Return the [x, y] coordinate for the center point of the cell that contains the specified text.  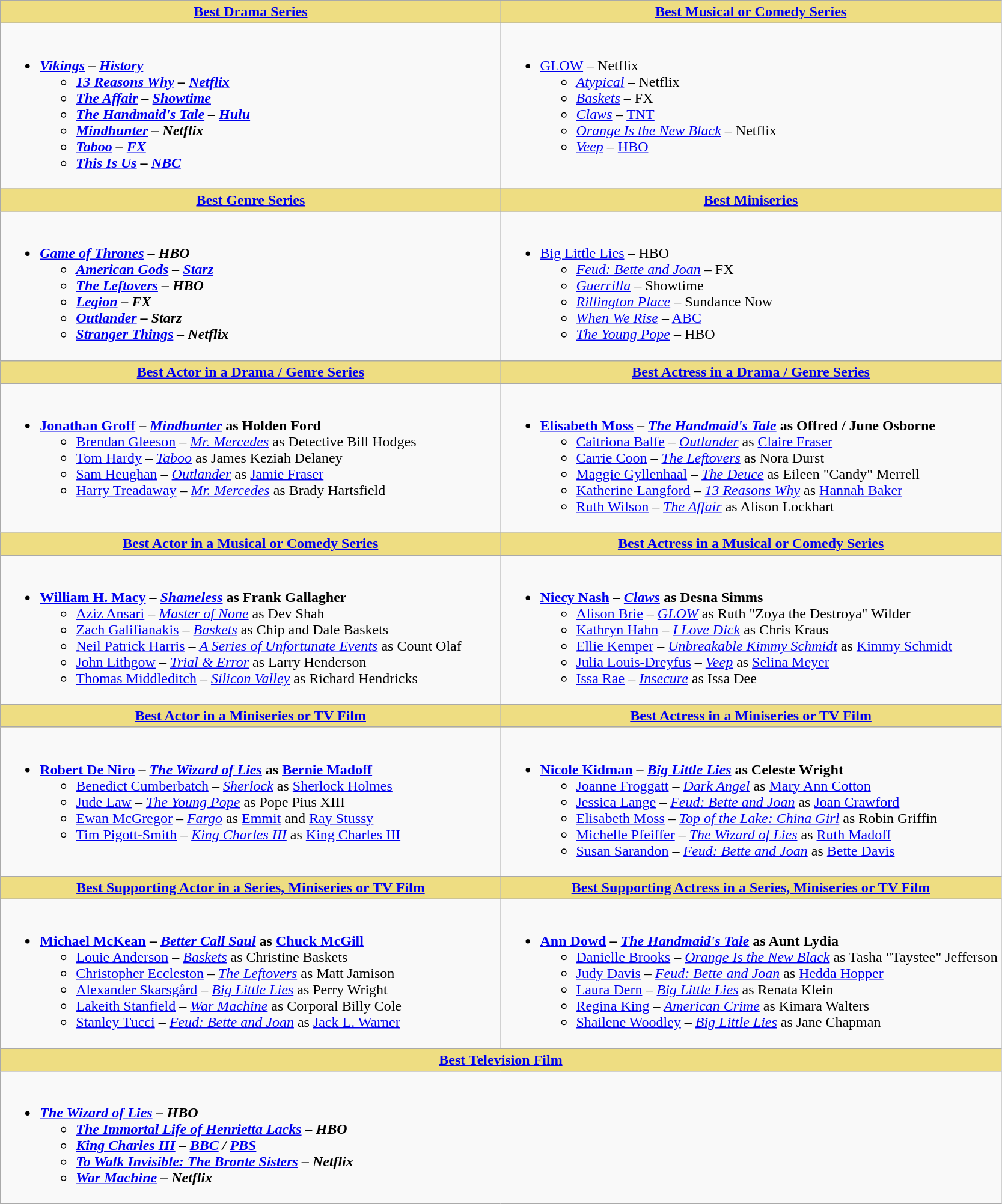
Best Actress in a Musical or Comedy Series [751, 544]
Best Genre Series [251, 200]
Best Drama Series [251, 12]
Game of Thrones – HBOAmerican Gods – StarzThe Leftovers – HBOLegion – FXOutlander – StarzStranger Things – Netflix [251, 286]
Best Television Film [501, 1059]
Best Miniseries [751, 200]
Big Little Lies – HBOFeud: Bette and Joan – FXGuerrilla – ShowtimeRillington Place – Sundance NowWhen We Rise – ABCThe Young Pope – HBO [751, 286]
GLOW – NetflixAtypical – NetflixBaskets – FXClaws – TNTOrange Is the New Black – NetflixVeep – HBO [751, 106]
Best Actress in a Drama / Genre Series [751, 372]
Best Actor in a Drama / Genre Series [251, 372]
Best Supporting Actress in a Series, Miniseries or TV Film [751, 887]
Best Actor in a Musical or Comedy Series [251, 544]
Best Supporting Actor in a Series, Miniseries or TV Film [251, 887]
Best Actor in a Miniseries or TV Film [251, 716]
Vikings – History13 Reasons Why – NetflixThe Affair – ShowtimeThe Handmaid's Tale – HuluMindhunter – NetflixTaboo – FXThis Is Us – NBC [251, 106]
Best Musical or Comedy Series [751, 12]
Best Actress in a Miniseries or TV Film [751, 716]
